Extract the [x, y] coordinate from the center of the cell holding the provided text.  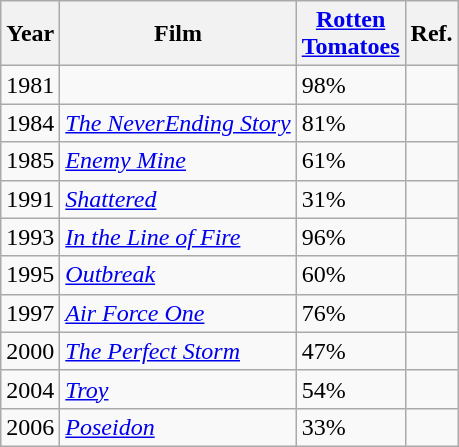
47% [350, 351]
Troy [178, 389]
RottenTomatoes [350, 34]
Poseidon [178, 427]
The NeverEnding Story [178, 123]
Year [30, 34]
2006 [30, 427]
Shattered [178, 199]
Enemy Mine [178, 161]
1985 [30, 161]
60% [350, 275]
61% [350, 161]
1991 [30, 199]
In the Line of Fire [178, 237]
76% [350, 313]
Outbreak [178, 275]
Air Force One [178, 313]
98% [350, 85]
The Perfect Storm [178, 351]
1997 [30, 313]
1995 [30, 275]
54% [350, 389]
1984 [30, 123]
96% [350, 237]
Film [178, 34]
2004 [30, 389]
81% [350, 123]
1981 [30, 85]
33% [350, 427]
2000 [30, 351]
Ref. [432, 34]
31% [350, 199]
1993 [30, 237]
